Output the (x, y) coordinate of the center of the cell containing the given text.  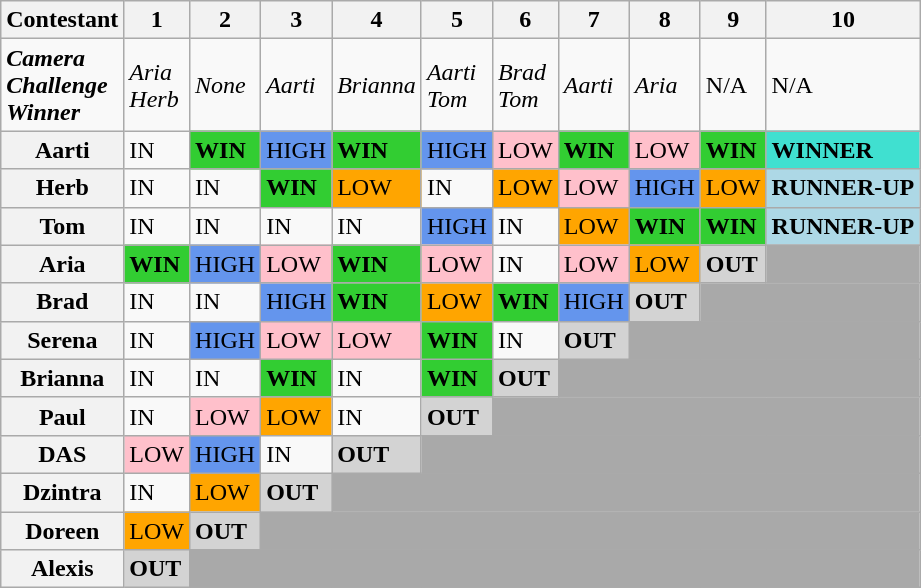
Paul (62, 416)
WINNER (843, 150)
None (226, 85)
6 (525, 20)
7 (594, 20)
3 (296, 20)
Tom (62, 226)
Serena (62, 340)
BradTom (525, 85)
Doreen (62, 531)
Alexis (62, 569)
Contestant (62, 20)
8 (664, 20)
10 (843, 20)
AriaHerb (157, 85)
CameraChallengeWinner (62, 85)
Dzintra (62, 492)
AartiTom (456, 85)
4 (377, 20)
5 (456, 20)
2 (226, 20)
DAS (62, 454)
9 (733, 20)
Herb (62, 188)
1 (157, 20)
Brad (62, 302)
